Capture the cell that displays the provided text and extract its (x, y) central coordinate. 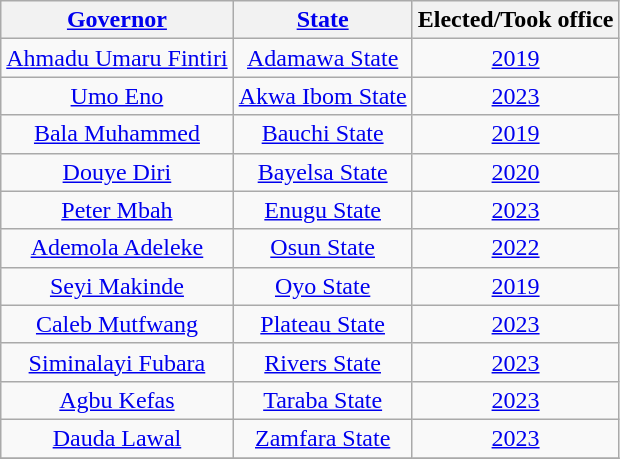
Ademola Adeleke (117, 248)
Caleb Mutfwang (117, 324)
Dauda Lawal (117, 438)
Akwa Ibom State (322, 96)
Bala Muhammed (117, 134)
2020 (516, 172)
Oyo State (322, 286)
Siminalayi Fubara (117, 362)
Taraba State (322, 400)
Peter Mbah (117, 210)
State (322, 20)
Agbu Kefas (117, 400)
Bauchi State (322, 134)
Umo Eno (117, 96)
Plateau State (322, 324)
Rivers State (322, 362)
Enugu State (322, 210)
Bayelsa State (322, 172)
Ahmadu Umaru Fintiri (117, 58)
Douye Diri (117, 172)
Adamawa State (322, 58)
Osun State (322, 248)
Elected/Took office (516, 20)
Governor (117, 20)
Seyi Makinde (117, 286)
2022 (516, 248)
Zamfara State (322, 438)
